Identify which cell holds the provided text, then report its (X, Y) central coordinate. 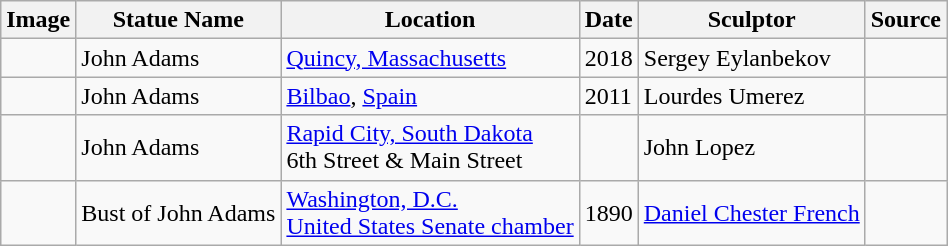
Statue Name (178, 20)
2011 (608, 96)
John Lopez (752, 148)
Location (430, 20)
Bust of John Adams (178, 212)
Washington, D.C.United States Senate chamber (430, 212)
Bilbao, Spain (430, 96)
Rapid City, South Dakota6th Street & Main Street (430, 148)
Source (906, 20)
Lourdes Umerez (752, 96)
Sculptor (752, 20)
Image (38, 20)
Sergey Eylanbekov (752, 58)
Quincy, Massachusetts (430, 58)
2018 (608, 58)
Daniel Chester French (752, 212)
1890 (608, 212)
Date (608, 20)
